Scan for the cell matching the given text and deliver its [X, Y] coordinate at center. 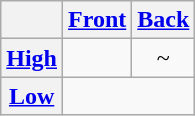
~ [164, 58]
Low [32, 96]
Back [164, 20]
High [32, 58]
Front [98, 20]
